From the cell containing the given text, extract its center point as [x, y] coordinate. 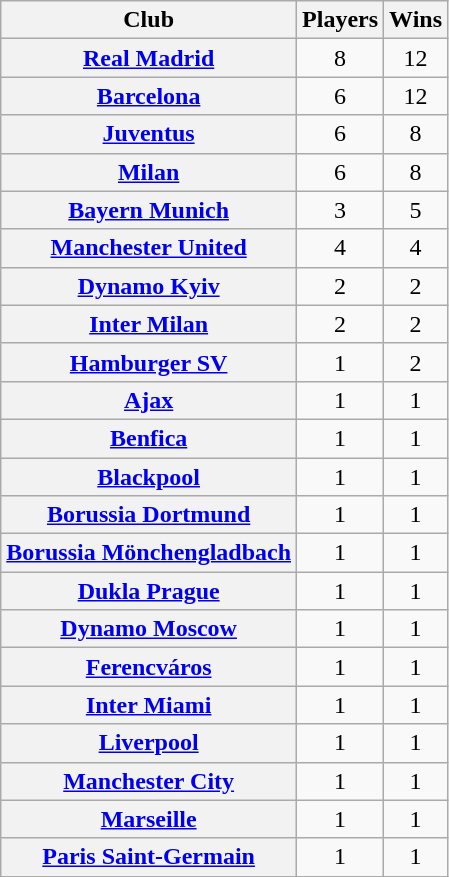
Club [149, 20]
Manchester United [149, 248]
Ferencváros [149, 667]
Borussia Dortmund [149, 515]
Wins [416, 20]
Barcelona [149, 96]
3 [340, 210]
Inter Milan [149, 324]
Paris Saint-Germain [149, 857]
Dynamo Kyiv [149, 286]
Inter Miami [149, 705]
Real Madrid [149, 58]
5 [416, 210]
Manchester City [149, 781]
Blackpool [149, 477]
Ajax [149, 400]
Bayern Munich [149, 210]
Borussia Mönchengladbach [149, 553]
Liverpool [149, 743]
Milan [149, 172]
Benfica [149, 438]
Dynamo Moscow [149, 629]
Players [340, 20]
Juventus [149, 134]
Dukla Prague [149, 591]
Marseille [149, 819]
Hamburger SV [149, 362]
